Output the [x, y] coordinate of the center of the cell containing the given text.  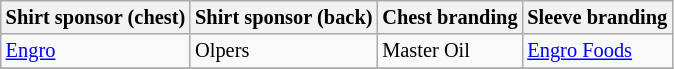
Shirt sponsor (back) [284, 17]
Engro Foods [597, 51]
Engro [96, 51]
Olpers [284, 51]
Shirt sponsor (chest) [96, 17]
Sleeve branding [597, 17]
Chest branding [450, 17]
Master Oil [450, 51]
